Determine the (X, Y) coordinate at the center of the cell enclosing the given text.  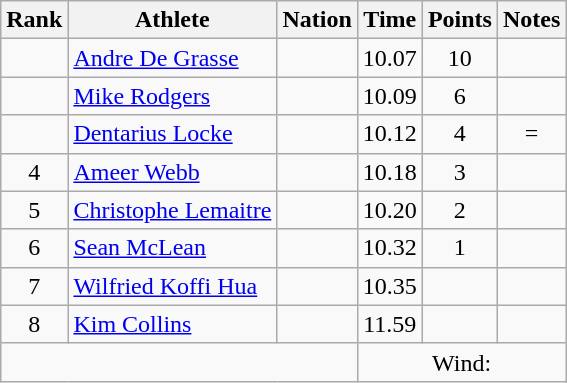
1 (460, 248)
Dentarius Locke (172, 134)
Rank (34, 20)
10.09 (390, 96)
10.18 (390, 172)
Christophe Lemaitre (172, 210)
= (531, 134)
7 (34, 286)
10.12 (390, 134)
Notes (531, 20)
2 (460, 210)
11.59 (390, 324)
Mike Rodgers (172, 96)
Athlete (172, 20)
Wind: (462, 362)
Time (390, 20)
Points (460, 20)
10 (460, 58)
Sean McLean (172, 248)
10.20 (390, 210)
Andre De Grasse (172, 58)
Kim Collins (172, 324)
Nation (317, 20)
3 (460, 172)
10.07 (390, 58)
10.32 (390, 248)
Wilfried Koffi Hua (172, 286)
10.35 (390, 286)
5 (34, 210)
Ameer Webb (172, 172)
8 (34, 324)
